From the cell containing the given text, extract its center point as [x, y] coordinate. 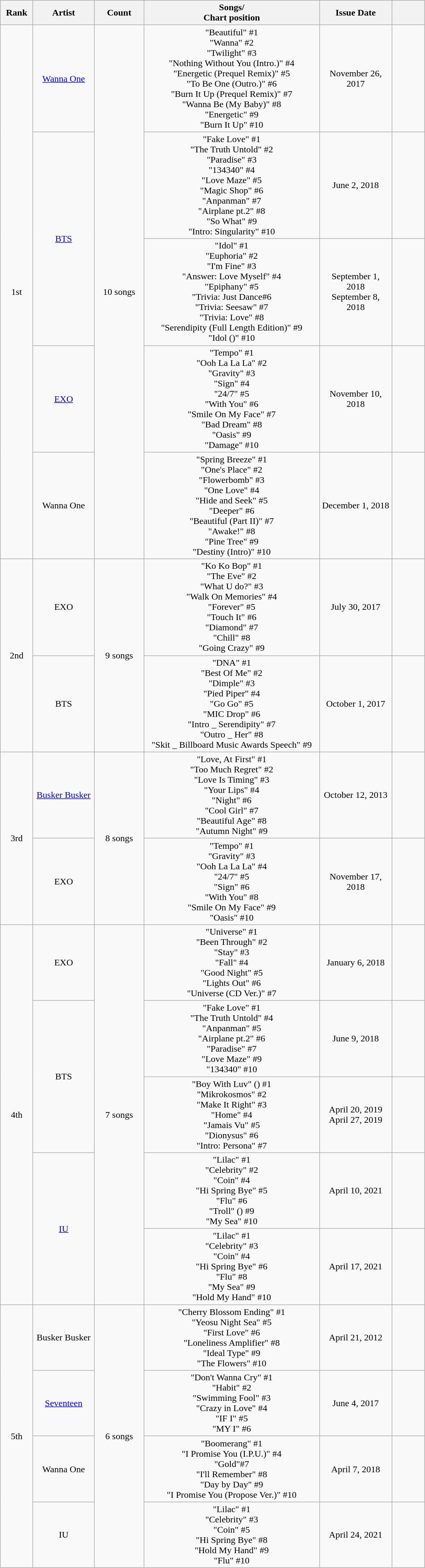
7 songs [119, 1114]
"Lilac" #1"Celebrity" #3"Coin" #5"Hi Spring Bye" #8"Hold My Hand" #9"Flu" #10 [232, 1535]
October 1, 2017 [356, 704]
8 songs [119, 838]
July 30, 2017 [356, 607]
Count [119, 13]
April 21, 2012 [356, 1337]
9 songs [119, 655]
"Boy With Luv" () #1"Mikrokosmos" #2"Make It Right" #3"Home" #4"Jamais Vu" #5"Dionysus" #6"Intro: Persona" #7 [232, 1115]
April 20, 2019April 27, 2019 [356, 1115]
June 4, 2017 [356, 1403]
Issue Date [356, 13]
June 9, 2018 [356, 1038]
"Lilac" #1"Celebrity" #2"Coin" #4"Hi Spring Bye" #5"Flu" #6"Troll" () #9"My Sea" #10 [232, 1191]
"Love, At First" #1"Too Much Regret" #2"Love Is Timing" #3"Your Lips" #4"Night" #6"Cool Girl" #7"Beautiful Age" #8"Autumn Night" #9 [232, 795]
October 12, 2013 [356, 795]
January 6, 2018 [356, 962]
Songs/Chart position [232, 13]
September 1, 2018September 8, 2018 [356, 292]
April 10, 2021 [356, 1191]
Rank [17, 13]
4th [17, 1114]
June 2, 2018 [356, 185]
April 17, 2021 [356, 1267]
"Fake Love" #1"The Truth Untold" #4"Anpanman" #5"Airplane pt.2" #6"Paradise" #7"Love Maze" #9"134340" #10 [232, 1038]
"Lilac" #1"Celebrity" #3"Coin" #4"Hi Spring Bye" #6"Flu" #8"My Sea" #9"Hold My Hand" #10 [232, 1267]
November 26, 2017 [356, 78]
April 24, 2021 [356, 1535]
"Universe" #1"Been Through" #2"Stay" #3"Fall" #4"Good Night" #5"Lights Out" #6"Universe (CD Ver.)" #7 [232, 962]
5th [17, 1436]
December 1, 2018 [356, 505]
"Boomerang" #1"I Promise You (I.P.U.)" #4"Gold"#7"I'll Remember" #8"Day by Day" #9"I Promise You (Propose Ver.)" #10 [232, 1469]
November 17, 2018 [356, 881]
"Cherry Blossom Ending" #1"Yeosu Night Sea" #5"First Love" #6"Loneliness Amplifier" #8"Ideal Type" #9"The Flowers" #10 [232, 1337]
3rd [17, 838]
2nd [17, 655]
Artist [64, 13]
"Tempo" #1"Gravity" #3"Ooh La La La" #4"24/7" #5"Sign" #6"With You" #8"Smile On My Face" #9"Oasis" #10 [232, 881]
November 10, 2018 [356, 399]
"Ko Ko Bop" #1"The Eve" #2"What U do?" #3"Walk On Memories" #4"Forever" #5"Touch It" #6"Diamond" #7"Chill" #8"Going Crazy" #9 [232, 607]
"Tempo" #1"Ooh La La La" #2"Gravity" #3"Sign" #4"24/7" #5"With You" #6"Smile On My Face" #7"Bad Dream" #8"Oasis" #9"Damage" #10 [232, 399]
April 7, 2018 [356, 1469]
Seventeen [64, 1403]
10 songs [119, 292]
"Don't Wanna Cry" #1"Habit" #2"Swimming Fool" #3"Crazy in Love" #4"IF I" #5"MY I" #6 [232, 1403]
6 songs [119, 1436]
1st [17, 292]
